Find where the given text appears and provide that cell's center as (X, Y) coordinate. 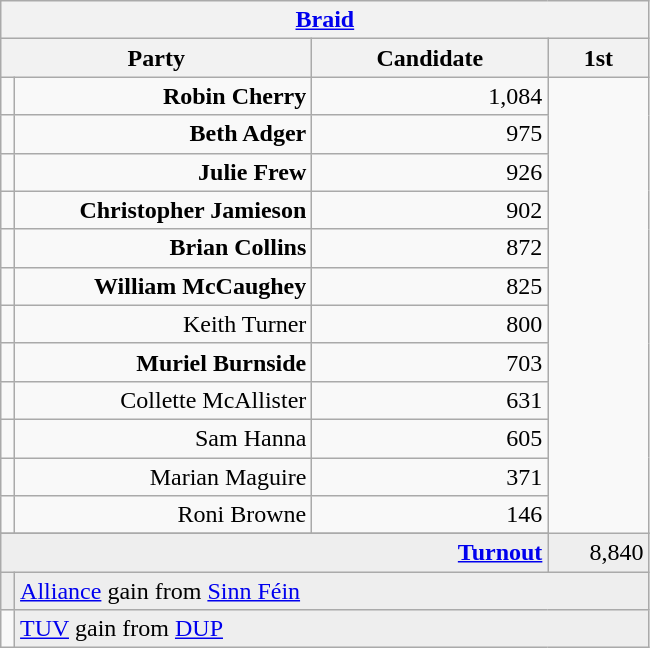
Keith Turner (164, 324)
Marian Maguire (164, 477)
Turnout (274, 553)
Julie Frew (164, 172)
Candidate (430, 58)
1,084 (430, 96)
William McCaughey (164, 286)
Robin Cherry (164, 96)
Sam Hanna (164, 438)
800 (430, 324)
902 (430, 210)
Brian Collins (164, 248)
825 (430, 286)
Christopher Jamieson (164, 210)
631 (430, 400)
146 (430, 515)
605 (430, 438)
703 (430, 362)
926 (430, 172)
Braid (325, 20)
TUV gain from DUP (332, 629)
Roni Browne (164, 515)
1st (598, 58)
Muriel Burnside (164, 362)
Collette McAllister (164, 400)
Party (156, 58)
8,840 (598, 553)
872 (430, 248)
975 (430, 134)
Beth Adger (164, 134)
Alliance gain from Sinn Féin (332, 591)
371 (430, 477)
